From the cell containing the given text, extract its center point as (x, y) coordinate. 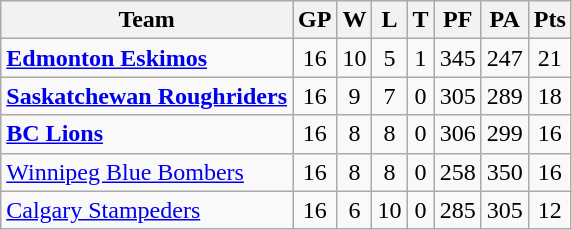
289 (504, 96)
21 (550, 58)
BC Lions (147, 134)
9 (354, 96)
247 (504, 58)
18 (550, 96)
285 (458, 210)
Saskatchewan Roughriders (147, 96)
L (390, 20)
350 (504, 172)
6 (354, 210)
5 (390, 58)
PA (504, 20)
Winnipeg Blue Bombers (147, 172)
W (354, 20)
345 (458, 58)
258 (458, 172)
299 (504, 134)
7 (390, 96)
GP (315, 20)
Edmonton Eskimos (147, 58)
1 (420, 58)
Pts (550, 20)
Calgary Stampeders (147, 210)
Team (147, 20)
PF (458, 20)
T (420, 20)
12 (550, 210)
306 (458, 134)
